Output the (x, y) coordinate of the center of the cell containing the given text.  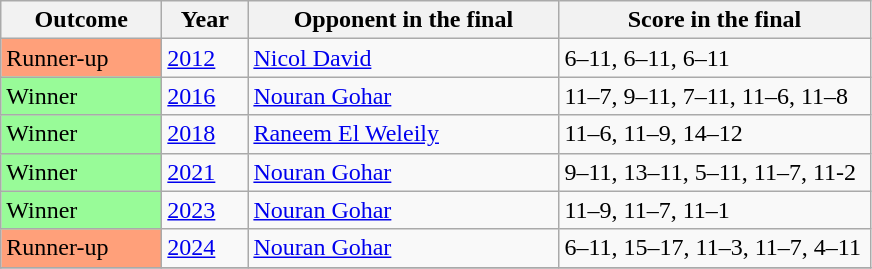
Year (205, 20)
2012 (205, 58)
Score in the final (714, 20)
2021 (205, 172)
Outcome (82, 20)
6–11, 6–11, 6–11 (714, 58)
Opponent in the final (404, 20)
2016 (205, 96)
Nicol David (404, 58)
6–11, 15–17, 11–3, 11–7, 4–11 (714, 248)
2023 (205, 210)
11–6, 11–9, 14–12 (714, 134)
11–7, 9–11, 7–11, 11–6, 11–8 (714, 96)
Raneem El Weleily (404, 134)
2024 (205, 248)
9–11, 13–11, 5–11, 11–7, 11-2 (714, 172)
11–9, 11–7, 11–1 (714, 210)
2018 (205, 134)
